Return the (x, y) coordinate for the center point of the cell that contains the specified text.  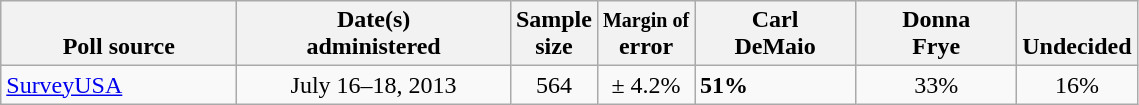
DonnaFrye (936, 34)
July 16–18, 2013 (374, 85)
16% (1077, 85)
Margin oferror (646, 34)
SurveyUSA (119, 85)
564 (554, 85)
51% (776, 85)
Poll source (119, 34)
CarlDeMaio (776, 34)
33% (936, 85)
Samplesize (554, 34)
Date(s)administered (374, 34)
± 4.2% (646, 85)
Undecided (1077, 34)
